Output the [X, Y] coordinate of the center of the cell containing the given text.  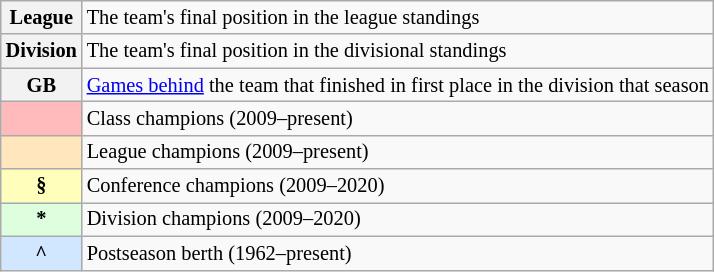
Postseason berth (1962–present) [398, 253]
Games behind the team that finished in first place in the division that season [398, 85]
Division [42, 51]
Class champions (2009–present) [398, 118]
Conference champions (2009–2020) [398, 186]
League [42, 17]
League champions (2009–present) [398, 152]
* [42, 219]
GB [42, 85]
^ [42, 253]
The team's final position in the league standings [398, 17]
The team's final position in the divisional standings [398, 51]
§ [42, 186]
Division champions (2009–2020) [398, 219]
